From the cell containing the given text, extract its center point as (x, y) coordinate. 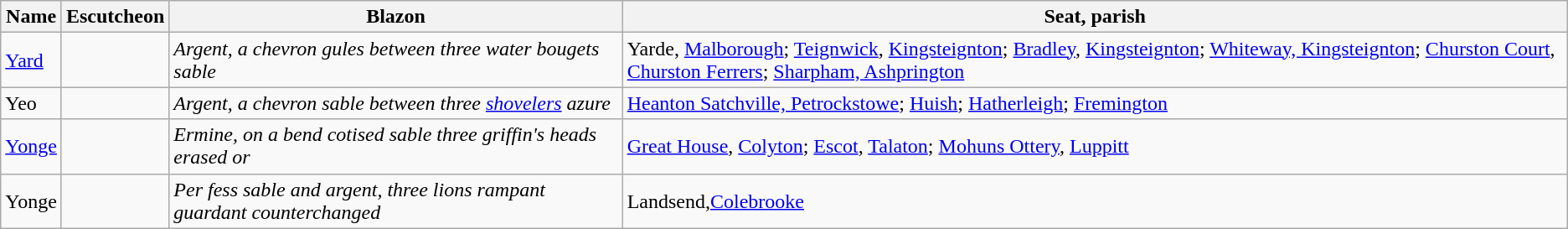
Heanton Satchville, Petrockstowe; Huish; Hatherleigh; Fremington (1095, 103)
Yarde, Malborough; Teignwick, Kingsteignton; Bradley, Kingsteignton; Whiteway, Kingsteignton; Churston Court, Churston Ferrers; Sharpham, Ashprington (1095, 60)
Argent, a chevron sable between three shovelers azure (395, 103)
Name (32, 17)
Argent, a chevron gules between three water bougets sable (395, 60)
Escutcheon (115, 17)
Landsend,Colebrooke (1095, 201)
Ermine, on a bend cotised sable three griffin's heads erased or (395, 146)
Yeo (32, 103)
Seat, parish (1095, 17)
Blazon (395, 17)
Per fess sable and argent, three lions rampant guardant counterchanged (395, 201)
Yard (32, 60)
Great House, Colyton; Escot, Talaton; Mohuns Ottery, Luppitt (1095, 146)
